Identify which cell holds the provided text, then report its [X, Y] central coordinate. 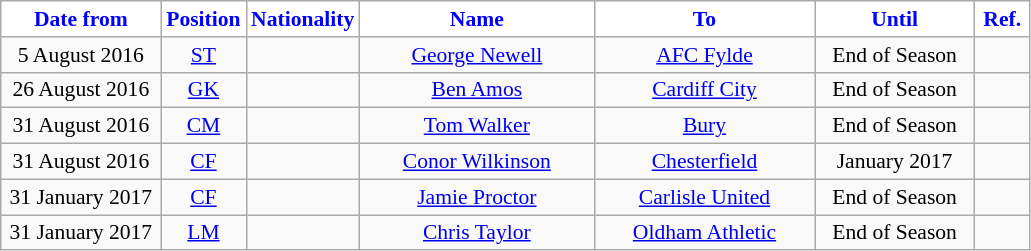
To [704, 19]
Cardiff City [704, 90]
Until [895, 19]
Bury [704, 126]
Name [476, 19]
George Newell [476, 55]
Ben Amos [476, 90]
5 August 2016 [81, 55]
Date from [81, 19]
Nationality [302, 19]
Carlisle United [704, 197]
January 2017 [895, 162]
Jamie Proctor [476, 197]
LM [204, 233]
ST [204, 55]
Chesterfield [704, 162]
Tom Walker [476, 126]
Ref. [1002, 19]
GK [204, 90]
CM [204, 126]
AFC Fylde [704, 55]
Conor Wilkinson [476, 162]
Oldham Athletic [704, 233]
Position [204, 19]
26 August 2016 [81, 90]
Chris Taylor [476, 233]
